Determine the [x, y] coordinate at the center of the cell enclosing the given text.  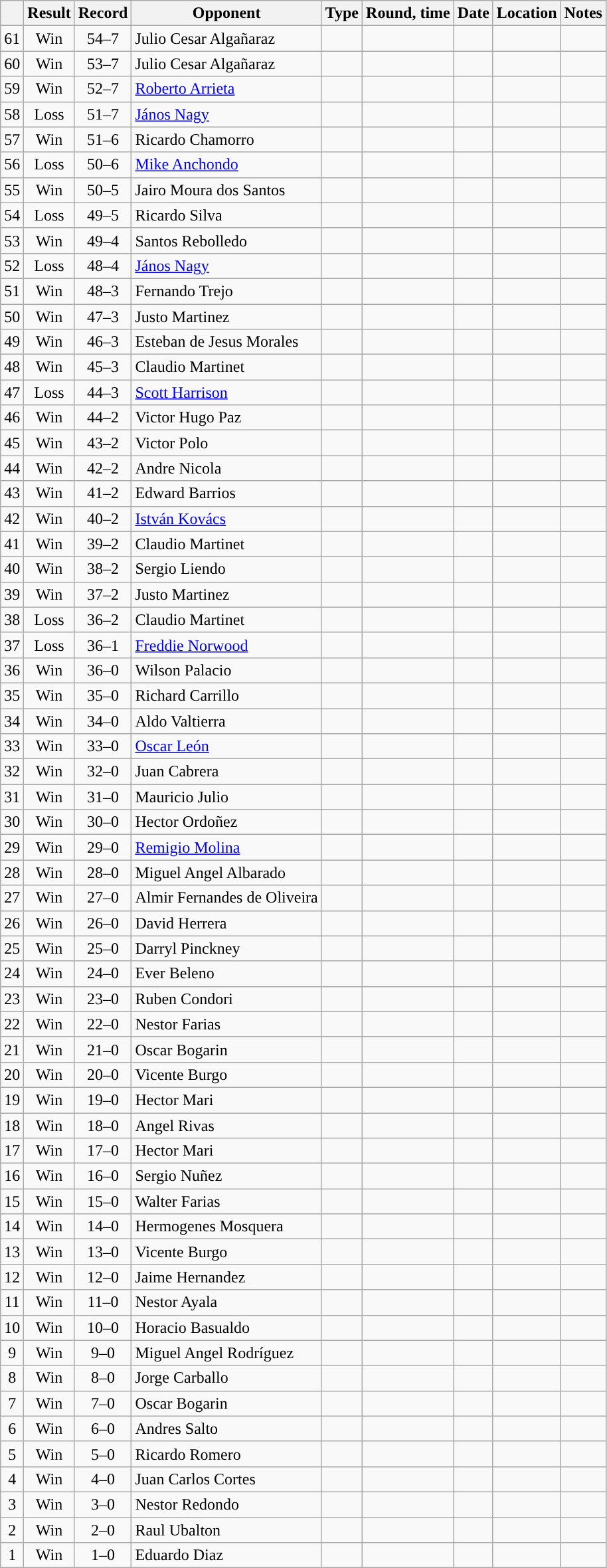
43–2 [103, 443]
48–3 [103, 291]
9–0 [103, 1353]
Fernando Trejo [226, 291]
Type [341, 13]
39–2 [103, 544]
3–0 [103, 1504]
Jairo Moura dos Santos [226, 190]
14–0 [103, 1227]
Ricardo Romero [226, 1454]
11–0 [103, 1302]
2–0 [103, 1529]
Walter Farias [226, 1201]
Sergio Liendo [226, 569]
6 [12, 1429]
43 [12, 493]
Ricardo Silva [226, 215]
60 [12, 64]
4 [12, 1479]
2 [12, 1529]
45 [12, 443]
24 [12, 974]
12–0 [103, 1277]
Nestor Redondo [226, 1504]
6–0 [103, 1429]
Hector Ordoñez [226, 822]
20 [12, 1075]
36–1 [103, 645]
Roberto Arrieta [226, 89]
56 [12, 165]
Andre Nicola [226, 468]
Andres Salto [226, 1429]
29–0 [103, 847]
8–0 [103, 1378]
33 [12, 746]
49 [12, 342]
Hermogenes Mosquera [226, 1227]
54 [12, 215]
49–5 [103, 215]
23 [12, 999]
17–0 [103, 1151]
Freddie Norwood [226, 645]
Jorge Carballo [226, 1378]
Mike Anchondo [226, 165]
38–2 [103, 569]
Almir Fernandes de Oliveira [226, 898]
Darryl Pinckney [226, 948]
34–0 [103, 721]
42–2 [103, 468]
Ricardo Chamorro [226, 139]
25–0 [103, 948]
Nestor Ayala [226, 1302]
59 [12, 89]
Mauricio Julio [226, 797]
37 [12, 645]
Juan Cabrera [226, 772]
9 [12, 1353]
Record [103, 13]
34 [12, 721]
4–0 [103, 1479]
20–0 [103, 1075]
40–2 [103, 519]
21 [12, 1049]
Richard Carrillo [226, 695]
Esteban de Jesus Morales [226, 342]
Sergio Nuñez [226, 1176]
Horacio Basualdo [226, 1328]
26 [12, 923]
50–5 [103, 190]
46 [12, 418]
31 [12, 797]
Santos Rebolledo [226, 240]
29 [12, 847]
36–2 [103, 620]
28 [12, 873]
Raul Ubalton [226, 1529]
17 [12, 1151]
David Herrera [226, 923]
11 [12, 1302]
Round, time [408, 13]
22–0 [103, 1024]
19 [12, 1100]
51–7 [103, 114]
Oscar León [226, 746]
18–0 [103, 1126]
27–0 [103, 898]
Result [49, 13]
23–0 [103, 999]
30–0 [103, 822]
1–0 [103, 1555]
18 [12, 1126]
8 [12, 1378]
30 [12, 822]
31–0 [103, 797]
51–6 [103, 139]
52 [12, 266]
47 [12, 392]
32 [12, 772]
5 [12, 1454]
24–0 [103, 974]
35–0 [103, 695]
3 [12, 1504]
Opponent [226, 13]
54–7 [103, 39]
Edward Barrios [226, 493]
44–2 [103, 418]
49–4 [103, 240]
48–4 [103, 266]
Remigio Molina [226, 847]
15 [12, 1201]
Jaime Hernandez [226, 1277]
Notes [583, 13]
István Kovács [226, 519]
28–0 [103, 873]
16–0 [103, 1176]
13 [12, 1252]
Victor Hugo Paz [226, 418]
55 [12, 190]
Juan Carlos Cortes [226, 1479]
12 [12, 1277]
44 [12, 468]
Scott Harrison [226, 392]
13–0 [103, 1252]
57 [12, 139]
45–3 [103, 367]
Eduardo Diaz [226, 1555]
19–0 [103, 1100]
52–7 [103, 89]
10–0 [103, 1328]
26–0 [103, 923]
Victor Polo [226, 443]
53–7 [103, 64]
15–0 [103, 1201]
21–0 [103, 1049]
Angel Rivas [226, 1126]
Location [527, 13]
53 [12, 240]
10 [12, 1328]
Date [473, 13]
32–0 [103, 772]
Miguel Angel Rodríguez [226, 1353]
25 [12, 948]
Wilson Palacio [226, 670]
61 [12, 39]
Ruben Condori [226, 999]
44–3 [103, 392]
48 [12, 367]
50–6 [103, 165]
7 [12, 1403]
22 [12, 1024]
58 [12, 114]
42 [12, 519]
39 [12, 594]
Ever Beleno [226, 974]
5–0 [103, 1454]
16 [12, 1176]
46–3 [103, 342]
37–2 [103, 594]
50 [12, 317]
14 [12, 1227]
51 [12, 291]
Aldo Valtierra [226, 721]
35 [12, 695]
41 [12, 544]
7–0 [103, 1403]
36 [12, 670]
Nestor Farias [226, 1024]
41–2 [103, 493]
Miguel Angel Albarado [226, 873]
40 [12, 569]
1 [12, 1555]
36–0 [103, 670]
47–3 [103, 317]
27 [12, 898]
38 [12, 620]
33–0 [103, 746]
